Capture the cell that displays the provided text and extract its [X, Y] central coordinate. 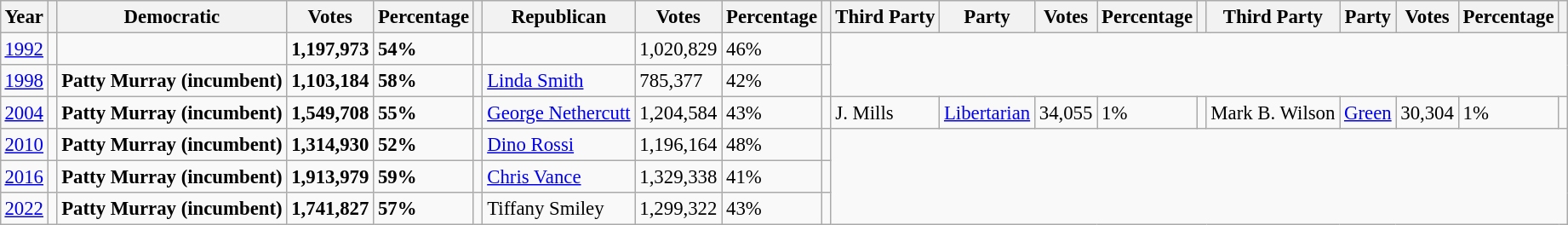
1,103,184 [330, 81]
54% [424, 49]
Republican [558, 17]
58% [424, 81]
Dino Rossi [558, 145]
Year [24, 17]
1,197,973 [330, 49]
Mark B. Wilson [1273, 113]
30,304 [1427, 113]
41% [772, 177]
George Nethercutt [558, 113]
1,299,322 [678, 209]
785,377 [678, 81]
34,055 [1066, 113]
52% [424, 145]
1998 [24, 81]
1992 [24, 49]
Green [1368, 113]
1,020,829 [678, 49]
59% [424, 177]
1,329,338 [678, 177]
Democratic [172, 17]
2010 [24, 145]
1,741,827 [330, 209]
1,913,979 [330, 177]
42% [772, 81]
2016 [24, 177]
Linda Smith [558, 81]
55% [424, 113]
2004 [24, 113]
Tiffany Smiley [558, 209]
48% [772, 145]
J. Mills [885, 113]
57% [424, 209]
Chris Vance [558, 177]
1,204,584 [678, 113]
Libertarian [987, 113]
1,196,164 [678, 145]
46% [772, 49]
1,549,708 [330, 113]
1,314,930 [330, 145]
2022 [24, 209]
